Find where the given text appears and provide that cell's center as [X, Y] coordinate. 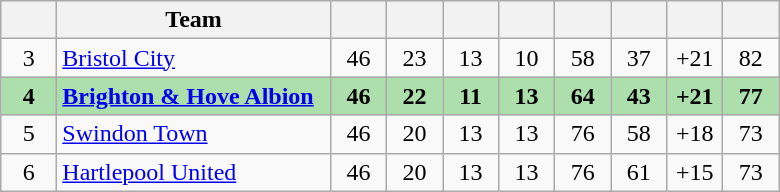
3 [29, 58]
+15 [695, 172]
Team [194, 20]
43 [639, 96]
37 [639, 58]
6 [29, 172]
Hartlepool United [194, 172]
10 [527, 58]
22 [414, 96]
77 [751, 96]
61 [639, 172]
Brighton & Hove Albion [194, 96]
11 [470, 96]
Swindon Town [194, 134]
Bristol City [194, 58]
+18 [695, 134]
64 [583, 96]
82 [751, 58]
23 [414, 58]
4 [29, 96]
5 [29, 134]
